Identify which cell holds the provided text, then report its (X, Y) central coordinate. 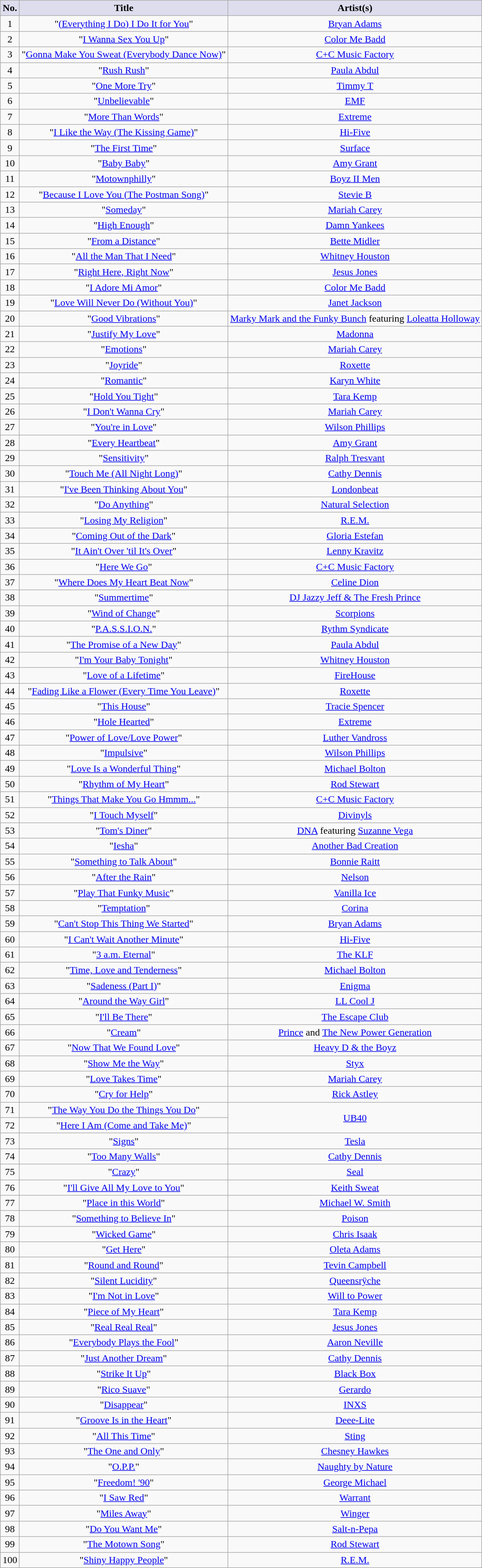
"Joyride" (124, 365)
35 (10, 551)
"After the Rain" (124, 877)
"Because I Love You (The Postman Song)" (124, 194)
64 (10, 1001)
29 (10, 458)
44 (10, 691)
Madonna (355, 334)
83 (10, 1296)
55 (10, 861)
"P.A.S.S.I.O.N." (124, 629)
47 (10, 738)
"I Adore Mi Amor" (124, 287)
5 (10, 86)
"Love of a Lifetime" (124, 675)
18 (10, 287)
EMF (355, 101)
Karyn White (355, 380)
"Wind of Change" (124, 613)
"I Can't Wait Another Minute" (124, 939)
"Something to Believe In" (124, 1219)
"All This Time" (124, 1435)
"Love Will Never Do (Without You)" (124, 303)
"(Everything I Do) I Do It for You" (124, 24)
Artist(s) (355, 8)
58 (10, 908)
Keith Sweat (355, 1188)
"The Promise of a New Day" (124, 644)
"Here We Go" (124, 567)
"Rico Suave" (124, 1389)
Corina (355, 908)
74 (10, 1156)
34 (10, 536)
99 (10, 1544)
"Signs" (124, 1141)
42 (10, 660)
"Can't Stop This Thing We Started" (124, 923)
"Cry for Help" (124, 1094)
"Do You Want Me" (124, 1529)
96 (10, 1498)
66 (10, 1032)
78 (10, 1219)
"Love Takes Time" (124, 1079)
Chris Isaak (355, 1234)
"Cream" (124, 1032)
Celine Dion (355, 582)
80 (10, 1250)
Heavy D & the Boyz (355, 1048)
53 (10, 830)
Timmy T (355, 86)
Stevie B (355, 194)
6 (10, 101)
"All the Man That I Need" (124, 256)
"Freedom! '90" (124, 1482)
40 (10, 629)
19 (10, 303)
Bonnie Raitt (355, 861)
Boyz II Men (355, 179)
15 (10, 241)
"Justify My Love" (124, 334)
"Love Is a Wonderful Thing" (124, 769)
"Piece of My Heart" (124, 1312)
"I Touch Myself" (124, 815)
8 (10, 132)
"Round and Round" (124, 1265)
70 (10, 1094)
"Good Vibrations" (124, 318)
"Here I Am (Come and Take Me)" (124, 1125)
Nelson (355, 877)
"Rhythm of My Heart" (124, 784)
Divinyls (355, 815)
"This House" (124, 707)
Rythm Syndicate (355, 629)
"I Like the Way (The Kissing Game)" (124, 132)
"I Don't Wanna Cry" (124, 411)
"Disappear" (124, 1405)
41 (10, 644)
100 (10, 1560)
Janet Jackson (355, 303)
36 (10, 567)
Enigma (355, 986)
Londonbeat (355, 489)
FireHouse (355, 675)
11 (10, 179)
"Real Real Real" (124, 1327)
Sting (355, 1435)
"Time, Love and Tenderness" (124, 970)
"Groove Is in the Heart" (124, 1420)
87 (10, 1358)
30 (10, 474)
Surface (355, 148)
"Get Here" (124, 1250)
69 (10, 1079)
20 (10, 318)
"Right Here, Right Now" (124, 272)
52 (10, 815)
60 (10, 939)
12 (10, 194)
"Power of Love/Love Power" (124, 738)
77 (10, 1203)
DNA featuring Suzanne Vega (355, 830)
Aaron Neville (355, 1343)
"Every Heartbeat" (124, 442)
7 (10, 117)
"Wicked Game" (124, 1234)
48 (10, 753)
98 (10, 1529)
82 (10, 1281)
63 (10, 986)
"Sensitivity" (124, 458)
Damn Yankees (355, 225)
No. (10, 8)
"Just Another Dream" (124, 1358)
Scorpions (355, 613)
Marky Mark and the Funky Bunch featuring Loleatta Holloway (355, 318)
"Motownphilly" (124, 179)
Vanilla Ice (355, 892)
"Where Does My Heart Beat Now" (124, 582)
DJ Jazzy Jeff & The Fresh Prince (355, 598)
65 (10, 1017)
26 (10, 411)
George Michael (355, 1482)
33 (10, 520)
28 (10, 442)
"Shiny Happy People" (124, 1560)
"Baby Baby" (124, 163)
"Everybody Plays the Fool" (124, 1343)
Natural Selection (355, 505)
Salt-n-Pepa (355, 1529)
"Impulsive" (124, 753)
51 (10, 799)
The Escape Club (355, 1017)
"It Ain't Over 'til It's Over" (124, 551)
71 (10, 1110)
"Rush Rush" (124, 70)
Queensrÿche (355, 1281)
Tracie Spencer (355, 707)
"Unbelievable" (124, 101)
"Now That We Found Love" (124, 1048)
"Temptation" (124, 908)
50 (10, 784)
"I Wanna Sex You Up" (124, 39)
"The One and Only" (124, 1451)
"Hole Hearted" (124, 722)
86 (10, 1343)
90 (10, 1405)
94 (10, 1467)
Poison (355, 1219)
"Tom's Diner" (124, 830)
88 (10, 1374)
79 (10, 1234)
59 (10, 923)
76 (10, 1188)
Styx (355, 1063)
Will to Power (355, 1296)
Oleta Adams (355, 1250)
INXS (355, 1405)
Black Box (355, 1374)
85 (10, 1327)
"Things That Make You Go Hmmm..." (124, 799)
3 (10, 55)
Warrant (355, 1498)
"Fading Like a Flower (Every Time You Leave)" (124, 691)
39 (10, 613)
UB40 (355, 1117)
"One More Try" (124, 86)
4 (10, 70)
Chesney Hawkes (355, 1451)
67 (10, 1048)
23 (10, 365)
13 (10, 210)
62 (10, 970)
61 (10, 955)
"Iesha" (124, 846)
"High Enough" (124, 225)
"Someday" (124, 210)
54 (10, 846)
"Romantic" (124, 380)
43 (10, 675)
"3 a.m. Eternal" (124, 955)
"Coming Out of the Dark" (124, 536)
1 (10, 24)
The KLF (355, 955)
93 (10, 1451)
"Touch Me (All Night Long)" (124, 474)
"Emotions" (124, 349)
25 (10, 396)
"Crazy" (124, 1172)
Tesla (355, 1141)
2 (10, 39)
49 (10, 769)
"I Saw Red" (124, 1498)
16 (10, 256)
81 (10, 1265)
73 (10, 1141)
"The Motown Song" (124, 1544)
"Sadeness (Part I)" (124, 986)
"Around the Way Girl" (124, 1001)
46 (10, 722)
17 (10, 272)
Rick Astley (355, 1094)
92 (10, 1435)
"Too Many Walls" (124, 1156)
9 (10, 148)
"Something to Talk About" (124, 861)
"I'll Give All My Love to You" (124, 1188)
Bette Midler (355, 241)
"More Than Words" (124, 117)
56 (10, 877)
"I'm Your Baby Tonight" (124, 660)
89 (10, 1389)
72 (10, 1125)
"Gonna Make You Sweat (Everybody Dance Now)" (124, 55)
"Miles Away" (124, 1513)
Michael W. Smith (355, 1203)
14 (10, 225)
"The First Time" (124, 148)
91 (10, 1420)
84 (10, 1312)
68 (10, 1063)
22 (10, 349)
Luther Vandross (355, 738)
Naughty by Nature (355, 1467)
21 (10, 334)
"Do Anything" (124, 505)
LL Cool J (355, 1001)
57 (10, 892)
24 (10, 380)
Tevin Campbell (355, 1265)
10 (10, 163)
"Hold You Tight" (124, 396)
"I'm Not in Love" (124, 1296)
"Place in this World" (124, 1203)
Gloria Estefan (355, 536)
"Summertime" (124, 598)
37 (10, 582)
75 (10, 1172)
Deee-Lite (355, 1420)
Ralph Tresvant (355, 458)
"Silent Lucidity" (124, 1281)
Another Bad Creation (355, 846)
"From a Distance" (124, 241)
"You're in Love" (124, 427)
97 (10, 1513)
95 (10, 1482)
38 (10, 598)
Prince and The New Power Generation (355, 1032)
"The Way You Do the Things You Do" (124, 1110)
"Show Me the Way" (124, 1063)
Lenny Kravitz (355, 551)
"O.P.P." (124, 1467)
Seal (355, 1172)
"I'll Be There" (124, 1017)
Winger (355, 1513)
"Play That Funky Music" (124, 892)
"I've Been Thinking About You" (124, 489)
Title (124, 8)
31 (10, 489)
32 (10, 505)
45 (10, 707)
Gerardo (355, 1389)
27 (10, 427)
"Losing My Religion" (124, 520)
"Strike It Up" (124, 1374)
